Provide the (X, Y) coordinate of the cell's center where the given text is located.  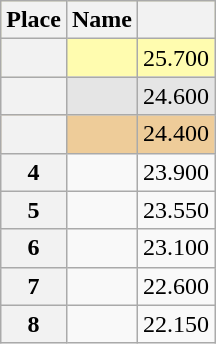
Place (34, 20)
22.150 (176, 324)
7 (34, 286)
25.700 (176, 58)
8 (34, 324)
Name (102, 20)
24.400 (176, 134)
22.600 (176, 286)
6 (34, 248)
23.100 (176, 248)
23.900 (176, 172)
23.550 (176, 210)
24.600 (176, 96)
5 (34, 210)
4 (34, 172)
